Search for the cell housing the specified text and yield its (X, Y) center coordinate. 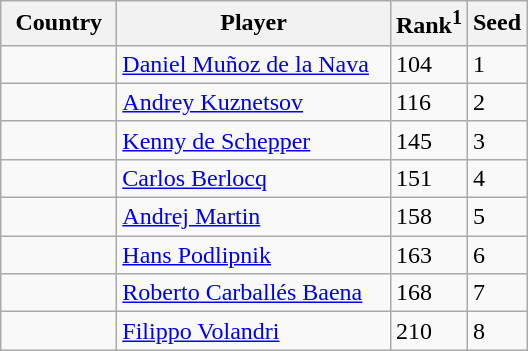
Player (254, 24)
Kenny de Schepper (254, 140)
6 (496, 255)
Daniel Muñoz de la Nava (254, 64)
116 (428, 102)
Rank1 (428, 24)
8 (496, 331)
Seed (496, 24)
145 (428, 140)
2 (496, 102)
Filippo Volandri (254, 331)
210 (428, 331)
163 (428, 255)
Country (59, 24)
158 (428, 217)
Hans Podlipnik (254, 255)
168 (428, 293)
Carlos Berlocq (254, 178)
7 (496, 293)
Andrey Kuznetsov (254, 102)
1 (496, 64)
4 (496, 178)
5 (496, 217)
104 (428, 64)
Roberto Carballés Baena (254, 293)
151 (428, 178)
Andrej Martin (254, 217)
3 (496, 140)
